Capture the cell that displays the provided text and extract its (X, Y) central coordinate. 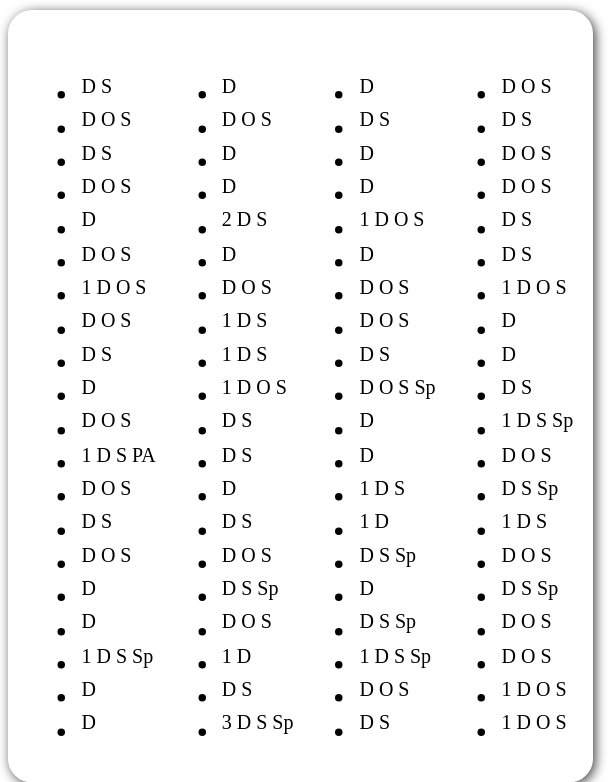
DD O SDD2 D SDD O S1 D S1 D S1 D O SD SD SDD SD O SD S SpD O S1 DD S3 D S Sp (228, 396)
D SD O SD SD O SDD O S1 D O SD O SD SDD O S1 D S PAD O SD SD O SDD1 D S SpDD (88, 396)
D O SD SD O SD O SD SD S1 D O SDDD S1 D S SpD O SD S Sp1 D SD O SD S SpD O SD O S1 D O S1 D O S (508, 396)
DD SDD1 D O SDD O SD O SD SD O S SpDD1 D S1 DD S SpDD S Sp1 D S SpD O SD S (368, 396)
